Locate the cell with the specified text and output its (X, Y) center coordinate. 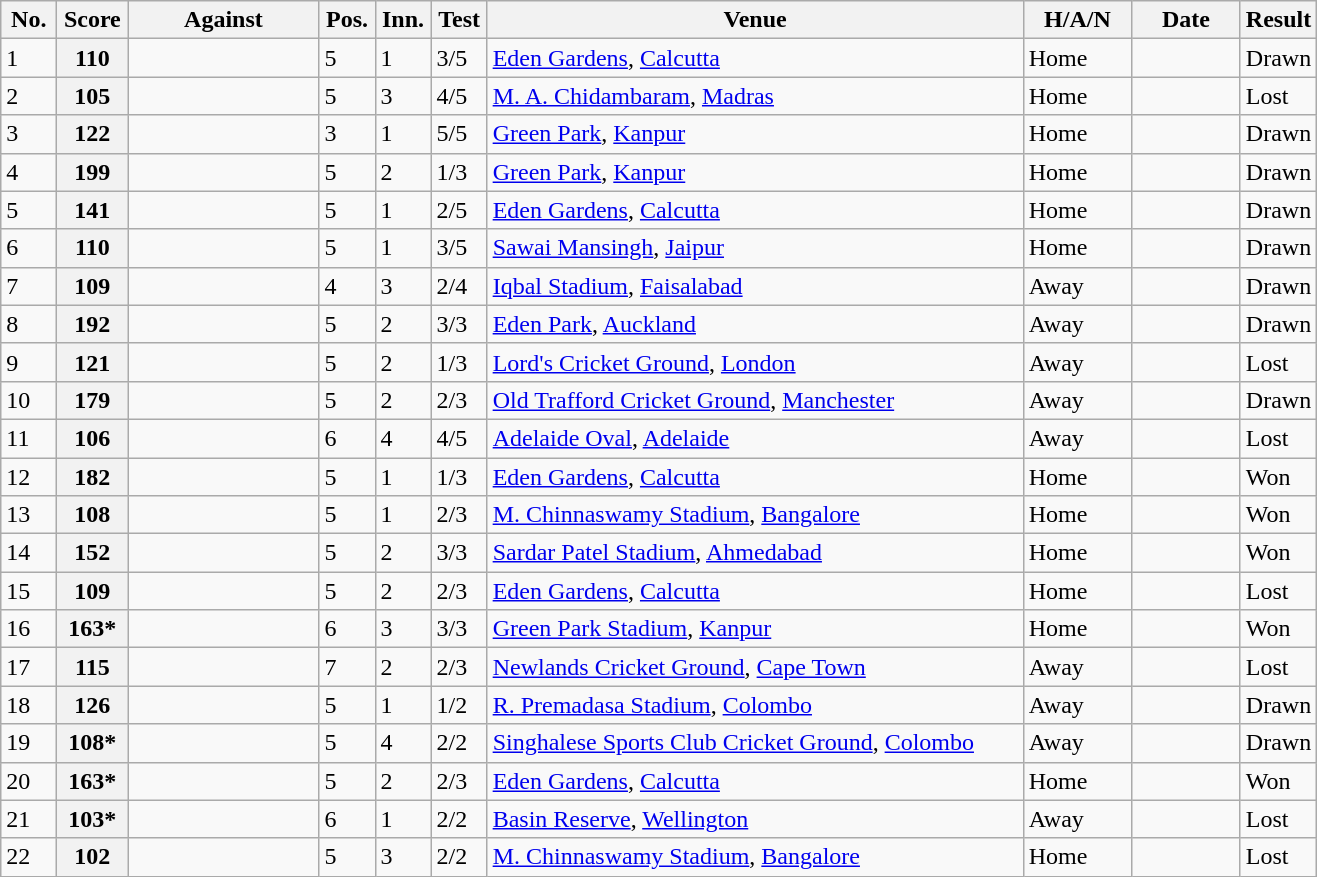
Sardar Patel Stadium, Ahmedabad (755, 553)
20 (29, 781)
M. A. Chidambaram, Madras (755, 96)
14 (29, 553)
152 (92, 553)
Old Trafford Cricket Ground, Manchester (755, 400)
Eden Park, Auckland (755, 324)
11 (29, 438)
Score (92, 20)
1/2 (459, 705)
115 (92, 667)
192 (92, 324)
15 (29, 591)
199 (92, 172)
13 (29, 515)
108 (92, 515)
182 (92, 477)
121 (92, 362)
Sawai Mansingh, Jaipur (755, 248)
10 (29, 400)
19 (29, 743)
122 (92, 134)
126 (92, 705)
Test (459, 20)
179 (92, 400)
Date (1186, 20)
Adelaide Oval, Adelaide (755, 438)
108* (92, 743)
21 (29, 819)
8 (29, 324)
12 (29, 477)
Newlands Cricket Ground, Cape Town (755, 667)
No. (29, 20)
141 (92, 210)
H/A/N (1078, 20)
Lord's Cricket Ground, London (755, 362)
Inn. (403, 20)
5/5 (459, 134)
Result (1278, 20)
105 (92, 96)
102 (92, 857)
Pos. (347, 20)
Green Park Stadium, Kanpur (755, 629)
103* (92, 819)
Singhalese Sports Club Cricket Ground, Colombo (755, 743)
18 (29, 705)
9 (29, 362)
22 (29, 857)
2/5 (459, 210)
Basin Reserve, Wellington (755, 819)
Against (224, 20)
16 (29, 629)
2/4 (459, 286)
106 (92, 438)
R. Premadasa Stadium, Colombo (755, 705)
Venue (755, 20)
17 (29, 667)
Iqbal Stadium, Faisalabad (755, 286)
